From the cell containing the given text, extract its center point as (x, y) coordinate. 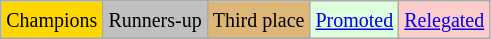
Promoted (354, 20)
Relegated (444, 20)
Champions (52, 20)
Runners-up (155, 20)
Third place (258, 20)
